Output the [X, Y] coordinate of the center of the cell containing the given text.  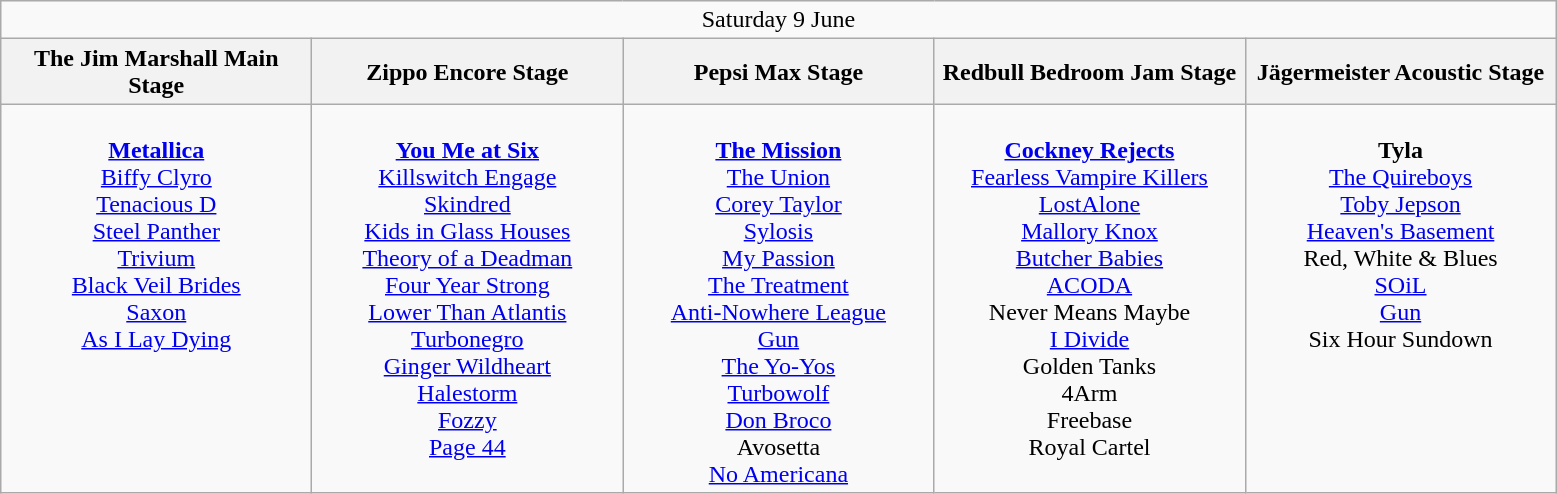
The Mission The Union Corey Taylor Sylosis My Passion The Treatment Anti-Nowhere League Gun The Yo-Yos Turbowolf Don Broco Avosetta No Americana [778, 298]
Jägermeister Acoustic Stage [1400, 72]
The Jim Marshall Main Stage [156, 72]
Redbull Bedroom Jam Stage [1090, 72]
Pepsi Max Stage [778, 72]
Tyla The Quireboys Toby Jepson Heaven's Basement Red, White & Blues SOiL Gun Six Hour Sundown [1400, 298]
Metallica Biffy Clyro Tenacious D Steel Panther Trivium Black Veil Brides Saxon As I Lay Dying [156, 298]
Zippo Encore Stage [468, 72]
Saturday 9 June [778, 20]
